Find where the given text appears and provide that cell's center as (X, Y) coordinate. 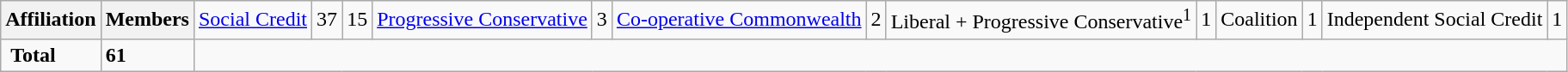
Total (51, 55)
37 (327, 21)
Independent Social Credit (1435, 21)
Progressive Conservative (483, 21)
3 (602, 21)
61 (147, 55)
2 (876, 21)
Coalition (1259, 21)
Co-operative Commonwealth (739, 21)
Affiliation (51, 21)
15 (358, 21)
Social Credit (253, 21)
Members (147, 21)
Liberal + Progressive Conservative1 (1041, 21)
